Provide the [x, y] coordinate of the cell's center where the given text is located.  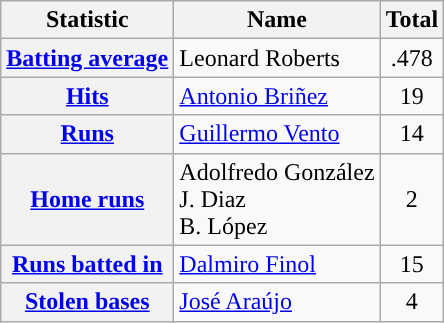
Stolen bases [88, 302]
José Araújo [277, 302]
Adolfredo González J. Diaz B. López [277, 199]
15 [412, 264]
2 [412, 199]
Runs batted in [88, 264]
Home runs [88, 199]
Statistic [88, 20]
Guillermo Vento [277, 134]
Antonio Briñez [277, 96]
.478 [412, 58]
Leonard Roberts [277, 58]
Hits [88, 96]
Runs [88, 134]
14 [412, 134]
Dalmiro Finol [277, 264]
19 [412, 96]
Name [277, 20]
4 [412, 302]
Total [412, 20]
Batting average [88, 58]
